Detect which cell encompasses the target text, then output its [x, y] center coordinate. 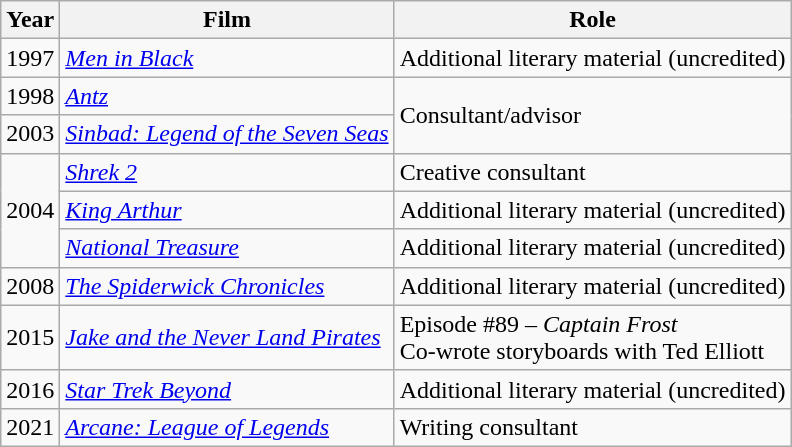
Star Trek Beyond [227, 389]
2016 [30, 389]
Episode #89 – Captain FrostCo-wrote storyboards with Ted Elliott [592, 338]
1998 [30, 96]
King Arthur [227, 210]
Film [227, 20]
2015 [30, 338]
Sinbad: Legend of the Seven Seas [227, 134]
Men in Black [227, 58]
Arcane: League of Legends [227, 427]
National Treasure [227, 248]
2004 [30, 210]
2008 [30, 286]
Consultant/advisor [592, 115]
1997 [30, 58]
Creative consultant [592, 172]
Role [592, 20]
Shrek 2 [227, 172]
Jake and the Never Land Pirates [227, 338]
The Spiderwick Chronicles [227, 286]
2003 [30, 134]
Year [30, 20]
Antz [227, 96]
Writing consultant [592, 427]
2021 [30, 427]
